Pinpoint the cell where the given text exists, returning its [X, Y] midpoint coordinate. 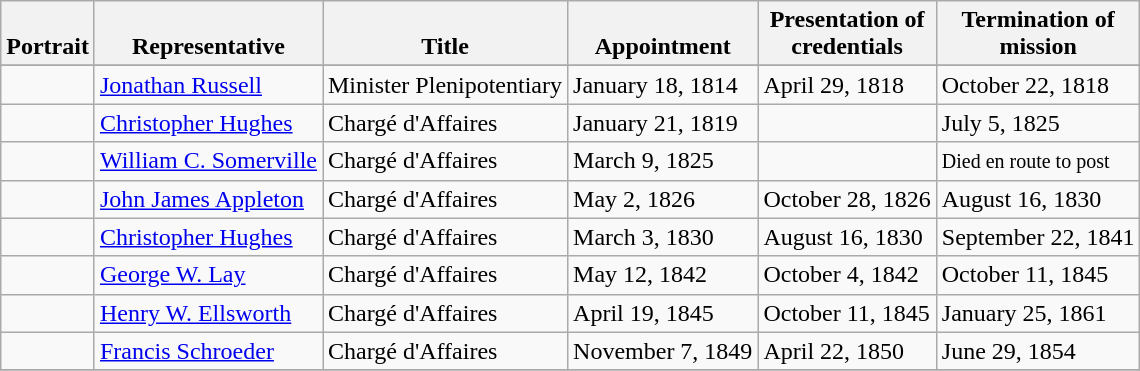
Francis Schroeder [208, 351]
Title [444, 34]
January 18, 1814 [663, 85]
George W. Lay [208, 275]
Appointment [663, 34]
April 29, 1818 [847, 85]
November 7, 1849 [663, 351]
June 29, 1854 [1038, 351]
Jonathan Russell [208, 85]
September 22, 1841 [1038, 237]
April 22, 1850 [847, 351]
Presentation ofcredentials [847, 34]
March 9, 1825 [663, 161]
May 2, 1826 [663, 199]
Died en route to post [1038, 161]
Representative [208, 34]
Minister Plenipotentiary [444, 85]
William C. Somerville [208, 161]
May 12, 1842 [663, 275]
October 28, 1826 [847, 199]
Termination ofmission [1038, 34]
John James Appleton [208, 199]
October 22, 1818 [1038, 85]
July 5, 1825 [1038, 123]
Henry W. Ellsworth [208, 313]
October 4, 1842 [847, 275]
Portrait [48, 34]
April 19, 1845 [663, 313]
January 25, 1861 [1038, 313]
January 21, 1819 [663, 123]
March 3, 1830 [663, 237]
